Detect which cell encompasses the target text, then output its (X, Y) center coordinate. 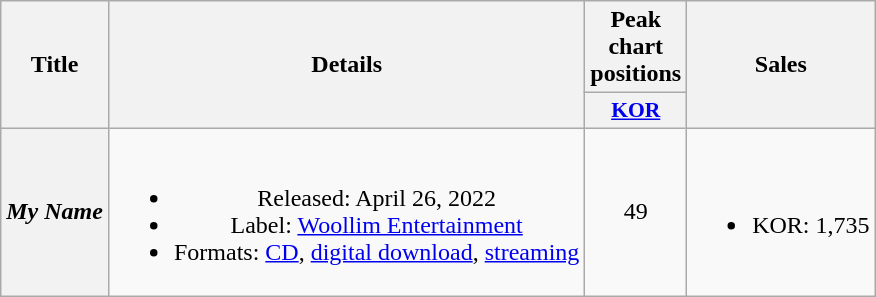
Peak chart positions (636, 47)
Details (346, 65)
My Name (55, 212)
KOR: 1,735 (781, 212)
Released: April 26, 2022Label: Woollim EntertainmentFormats: CD, digital download, streaming (346, 212)
KOR (636, 111)
49 (636, 212)
Title (55, 65)
Sales (781, 65)
